Provide the (X, Y) coordinate of the cell's center where the given text is located.  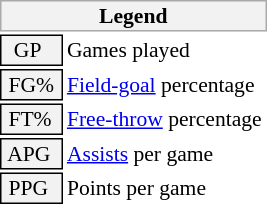
APG (31, 154)
Legend (134, 16)
Games played (166, 50)
Field-goal percentage (166, 85)
Points per game (166, 188)
GP (31, 50)
Assists per game (166, 154)
PPG (31, 188)
Free-throw percentage (166, 120)
FT% (31, 120)
FG% (31, 85)
